Determine the [X, Y] coordinate at the center of the cell enclosing the given text.  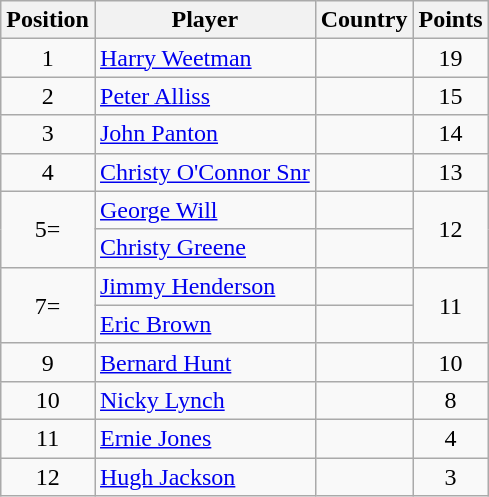
Ernie Jones [204, 438]
19 [450, 58]
Hugh Jackson [204, 477]
9 [48, 362]
Position [48, 20]
14 [450, 134]
Jimmy Henderson [204, 286]
Eric Brown [204, 324]
7= [48, 305]
Player [204, 20]
13 [450, 172]
Peter Alliss [204, 96]
5= [48, 229]
2 [48, 96]
John Panton [204, 134]
15 [450, 96]
1 [48, 58]
8 [450, 400]
Harry Weetman [204, 58]
Country [364, 20]
George Will [204, 210]
Nicky Lynch [204, 400]
Christy Greene [204, 248]
Bernard Hunt [204, 362]
Christy O'Connor Snr [204, 172]
Points [450, 20]
